Determine the (x, y) coordinate at the center of the cell enclosing the given text.  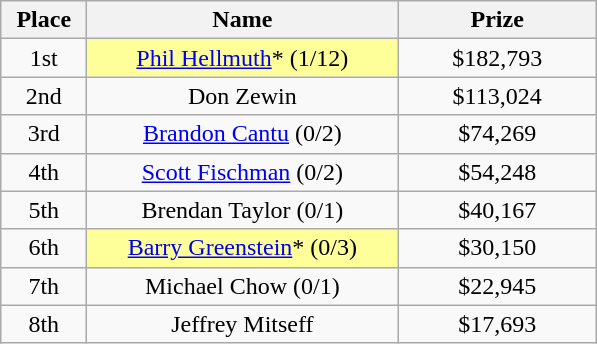
$74,269 (498, 134)
Brendan Taylor (0/1) (242, 210)
Brandon Cantu (0/2) (242, 134)
$22,945 (498, 286)
Don Zewin (242, 96)
Prize (498, 20)
8th (44, 324)
Scott Fischman (0/2) (242, 172)
$54,248 (498, 172)
$30,150 (498, 248)
4th (44, 172)
7th (44, 286)
6th (44, 248)
Barry Greenstein* (0/3) (242, 248)
$17,693 (498, 324)
Phil Hellmuth* (1/12) (242, 58)
$113,024 (498, 96)
3rd (44, 134)
Michael Chow (0/1) (242, 286)
$40,167 (498, 210)
Place (44, 20)
2nd (44, 96)
Jeffrey Mitseff (242, 324)
Name (242, 20)
1st (44, 58)
5th (44, 210)
$182,793 (498, 58)
